For the text-containing cell, return its midpoint in (x, y) coordinate format. 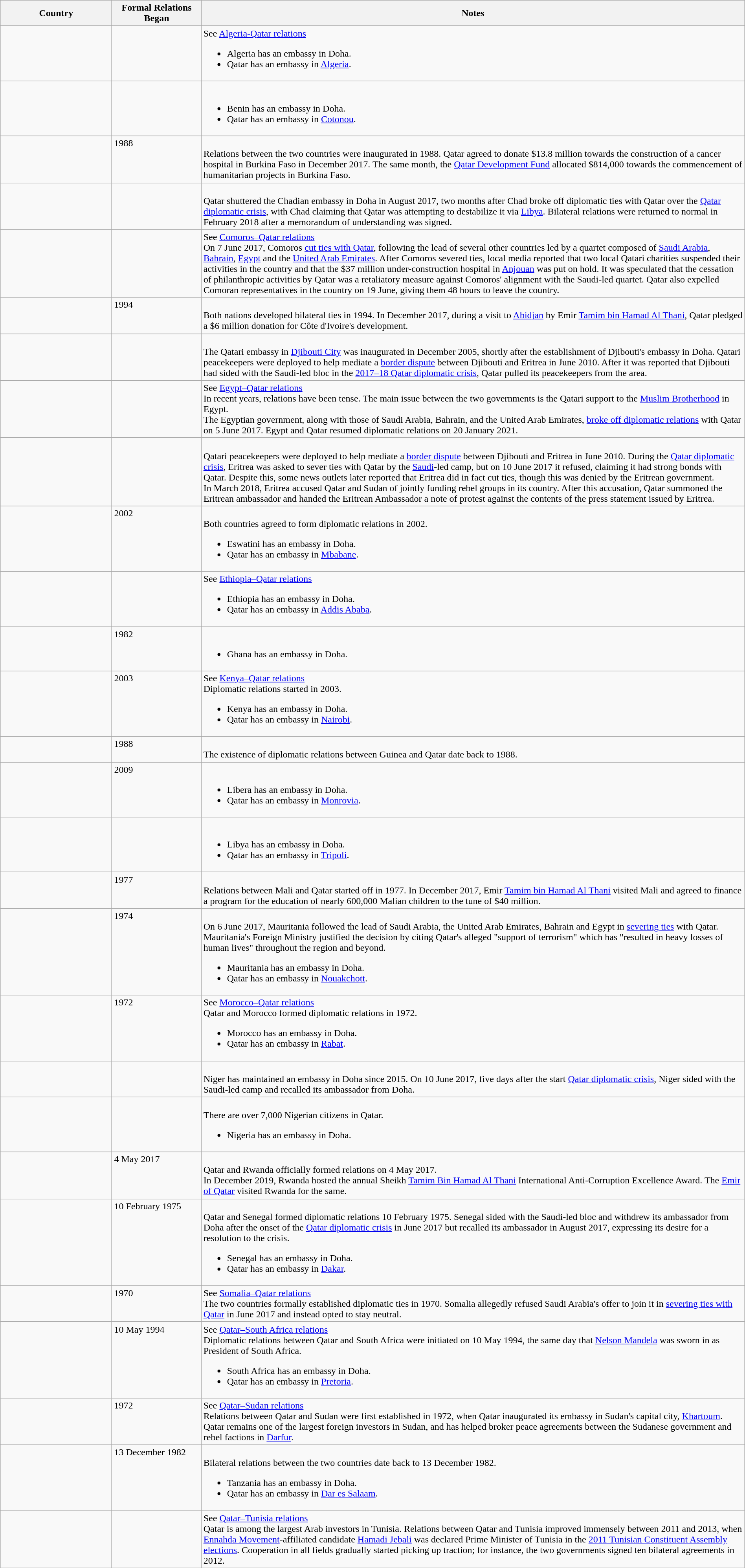
1982 (156, 648)
See Morocco–Qatar relationsQatar and Morocco formed diplomatic relations in 1972.Morocco has an embassy in Doha.Qatar has an embassy in Rabat. (473, 1028)
1974 (156, 952)
Both countries agreed to form diplomatic relations in 2002.Eswatini has an embassy in Doha.Qatar has an embassy in Mbabane. (473, 538)
2003 (156, 704)
Notes (473, 13)
Libera has an embassy in Doha.Qatar has an embassy in Monrovia. (473, 790)
Formal Relations Began (156, 13)
2002 (156, 538)
2009 (156, 790)
13 December 1982 (156, 1477)
There are over 7,000 Nigerian citizens in Qatar.Nigeria has an embassy in Doha. (473, 1124)
See Algeria-Qatar relationsAlgeria has an embassy in Doha.Qatar has an embassy in Algeria. (473, 53)
Country (56, 13)
1994 (156, 315)
The existence of diplomatic relations between Guinea and Qatar date back to 1988. (473, 750)
Libya has an embassy in Doha.Qatar has an embassy in Tripoli. (473, 845)
Bilateral relations between the two countries date back to 13 December 1982.Tanzania has an embassy in Doha.Qatar has an embassy in Dar es Salaam. (473, 1477)
10 February 1975 (156, 1242)
Benin has an embassy in Doha.Qatar has an embassy in Cotonou. (473, 108)
4 May 2017 (156, 1176)
See Kenya–Qatar relationsDiplomatic relations started in 2003.Kenya has an embassy in Doha.Qatar has an embassy in Nairobi. (473, 704)
1977 (156, 890)
1970 (156, 1304)
10 May 1994 (156, 1360)
Ghana has an embassy in Doha. (473, 648)
See Ethiopia–Qatar relationsEthiopia has an embassy in Doha.Qatar has an embassy in Addis Ababa. (473, 599)
